For the text-containing cell, return its midpoint in [X, Y] coordinate format. 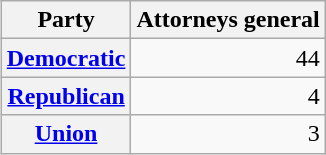
Republican [66, 96]
Party [66, 20]
Democratic [66, 58]
4 [228, 96]
44 [228, 58]
Union [66, 134]
Attorneys general [228, 20]
3 [228, 134]
